From the cell containing the given text, extract its center point as [x, y] coordinate. 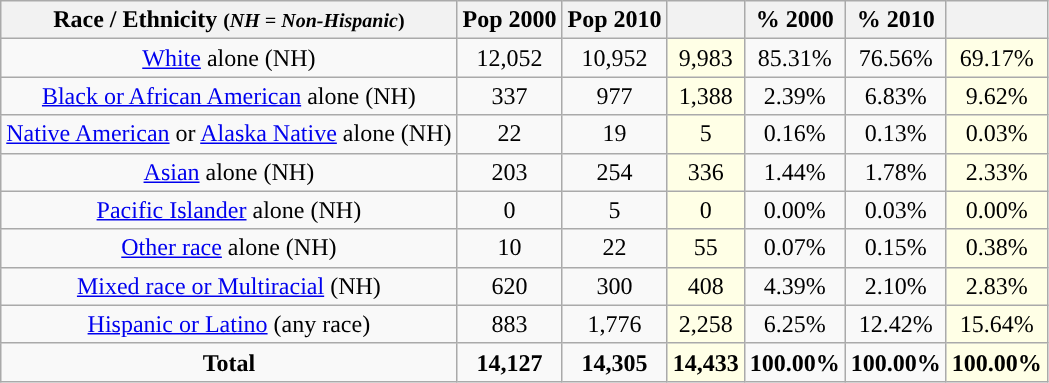
2,258 [706, 324]
% 2010 [896, 20]
2.33% [996, 172]
0.16% [794, 134]
9.62% [996, 96]
883 [510, 324]
14,127 [510, 362]
2.39% [794, 96]
6.83% [896, 96]
2.10% [896, 286]
408 [706, 286]
Race / Ethnicity (NH = Non-Hispanic) [229, 20]
0.15% [896, 248]
% 2000 [794, 20]
337 [510, 96]
Pacific Islander alone (NH) [229, 210]
4.39% [794, 286]
Pop 2000 [510, 20]
1,388 [706, 96]
Total [229, 362]
0.07% [794, 248]
0.13% [896, 134]
14,433 [706, 362]
76.56% [896, 58]
1,776 [614, 324]
254 [614, 172]
55 [706, 248]
Native American or Alaska Native alone (NH) [229, 134]
0.38% [996, 248]
300 [614, 286]
19 [614, 134]
14,305 [614, 362]
1.44% [794, 172]
69.17% [996, 58]
White alone (NH) [229, 58]
10,952 [614, 58]
Black or African American alone (NH) [229, 96]
Pop 2010 [614, 20]
85.31% [794, 58]
9,983 [706, 58]
12,052 [510, 58]
6.25% [794, 324]
977 [614, 96]
203 [510, 172]
2.83% [996, 286]
12.42% [896, 324]
15.64% [996, 324]
Asian alone (NH) [229, 172]
10 [510, 248]
Hispanic or Latino (any race) [229, 324]
Mixed race or Multiracial (NH) [229, 286]
1.78% [896, 172]
Other race alone (NH) [229, 248]
336 [706, 172]
620 [510, 286]
